Find where the given text appears and provide that cell's center as (X, Y) coordinate. 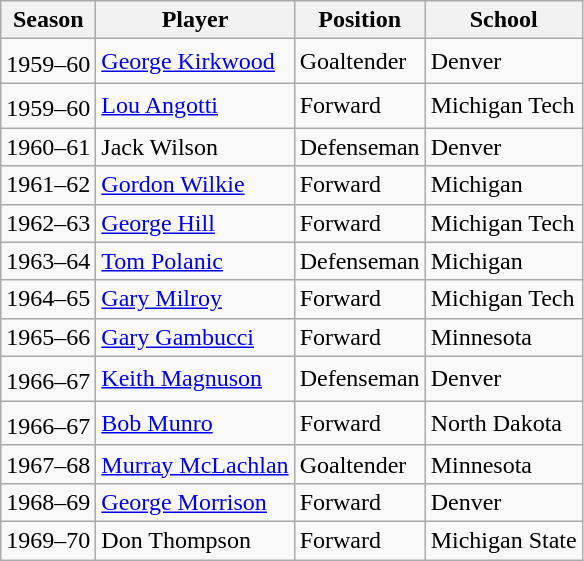
Don Thompson (195, 541)
Player (195, 20)
Season (48, 20)
George Hill (195, 223)
1961–62 (48, 185)
Position (360, 20)
North Dakota (504, 424)
George Morrison (195, 502)
1967–68 (48, 464)
Gary Milroy (195, 299)
1960–61 (48, 147)
1968–69 (48, 502)
1964–65 (48, 299)
George Kirkwood (195, 62)
1965–66 (48, 337)
1962–63 (48, 223)
Bob Munro (195, 424)
Keith Magnuson (195, 378)
Lou Angotti (195, 106)
Gary Gambucci (195, 337)
School (504, 20)
Murray McLachlan (195, 464)
1969–70 (48, 541)
Michigan State (504, 541)
Jack Wilson (195, 147)
1963–64 (48, 261)
Tom Polanic (195, 261)
Gordon Wilkie (195, 185)
